Identify which cell holds the provided text, then report its [X, Y] central coordinate. 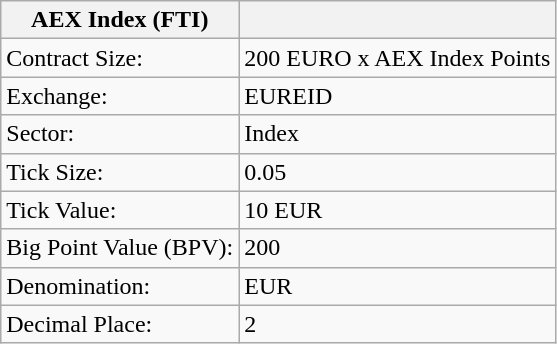
0.05 [398, 172]
Tick Value: [120, 210]
10 EUR [398, 210]
Big Point Value (BPV): [120, 248]
200 EURO x AEX Index Points [398, 58]
AEX Index (FTI) [120, 20]
EUREID [398, 96]
Denomination: [120, 286]
Sector: [120, 134]
Index [398, 134]
Tick Size: [120, 172]
2 [398, 324]
Decimal Place: [120, 324]
Contract Size: [120, 58]
200 [398, 248]
Exchange: [120, 96]
EUR [398, 286]
